Detect which cell encompasses the target text, then output its [X, Y] center coordinate. 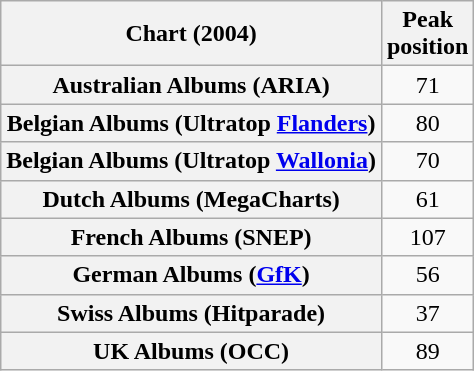
Belgian Albums (Ultratop Wallonia) [192, 161]
61 [427, 199]
Chart (2004) [192, 34]
56 [427, 275]
107 [427, 237]
Peakposition [427, 34]
71 [427, 85]
70 [427, 161]
Swiss Albums (Hitparade) [192, 313]
UK Albums (OCC) [192, 351]
37 [427, 313]
French Albums (SNEP) [192, 237]
German Albums (GfK) [192, 275]
80 [427, 123]
89 [427, 351]
Belgian Albums (Ultratop Flanders) [192, 123]
Dutch Albums (MegaCharts) [192, 199]
Australian Albums (ARIA) [192, 85]
